For the text-containing cell, return its midpoint in [X, Y] coordinate format. 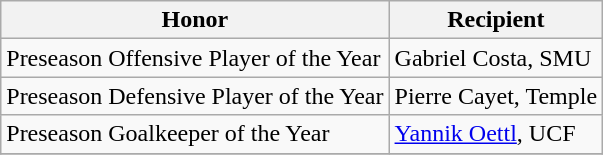
Preseason Offensive Player of the Year [195, 58]
Yannik Oettl, UCF [496, 134]
Recipient [496, 20]
Preseason Defensive Player of the Year [195, 96]
Preseason Goalkeeper of the Year [195, 134]
Gabriel Costa, SMU [496, 58]
Pierre Cayet, Temple [496, 96]
Honor [195, 20]
